Extract the [X, Y] coordinate from the center of the cell holding the provided text.  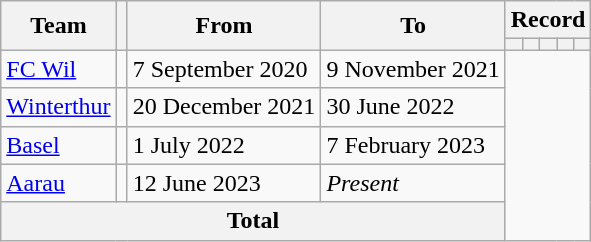
FC Wil [58, 69]
Aarau [58, 183]
30 June 2022 [413, 107]
Total [253, 221]
7 September 2020 [224, 69]
Winterthur [58, 107]
12 June 2023 [224, 183]
1 July 2022 [224, 145]
Team [58, 26]
From [224, 26]
Basel [58, 145]
7 February 2023 [413, 145]
20 December 2021 [224, 107]
9 November 2021 [413, 69]
Record [548, 20]
Present [413, 183]
To [413, 26]
